From the cell containing the given text, extract its center point as [X, Y] coordinate. 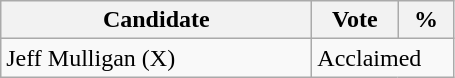
% [426, 20]
Jeff Mulligan (X) [156, 58]
Acclaimed [383, 58]
Candidate [156, 20]
Vote [355, 20]
